Scan for the cell matching the given text and deliver its [X, Y] coordinate at center. 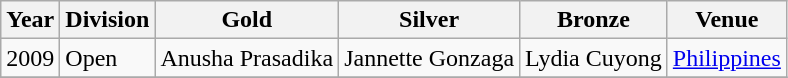
Gold [247, 20]
Year [30, 20]
Jannette Gonzaga [430, 58]
Division [108, 20]
Anusha Prasadika [247, 58]
Venue [726, 20]
Silver [430, 20]
2009 [30, 58]
Lydia Cuyong [594, 58]
Open [108, 58]
Philippines [726, 58]
Bronze [594, 20]
